Locate the cell with the specified text and output its (x, y) center coordinate. 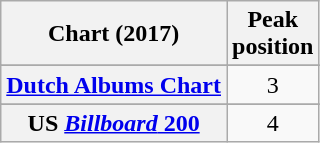
3 (273, 85)
Dutch Albums Chart (114, 85)
4 (273, 123)
US Billboard 200 (114, 123)
Chart (2017) (114, 34)
Peakposition (273, 34)
